Locate the cell with the specified text and output its [X, Y] center coordinate. 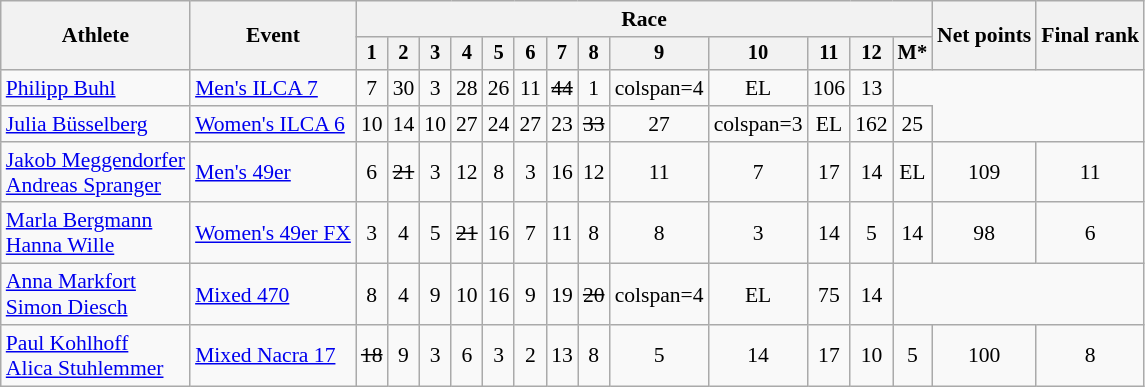
24 [499, 124]
20 [594, 294]
98 [984, 234]
Athlete [96, 36]
25 [912, 124]
Paul Kohlhoff Alica Stuhlemmer [96, 356]
162 [872, 124]
Women's 49er FX [273, 234]
Jakob Meggendorfer Andreas Spranger [96, 172]
106 [830, 88]
26 [499, 88]
109 [984, 172]
30 [404, 88]
Julia Büsselberg [96, 124]
Mixed Nacra 17 [273, 356]
M* [912, 54]
Men's 49er [273, 172]
Race [644, 19]
75 [830, 294]
colspan=3 [758, 124]
18 [372, 356]
44 [562, 88]
28 [467, 88]
33 [594, 124]
Net points [984, 36]
Anna Markfort Simon Diesch [96, 294]
Women's ILCA 6 [273, 124]
Final rank [1090, 36]
Marla Bergmann Hanna Wille [96, 234]
19 [562, 294]
Mixed 470 [273, 294]
23 [562, 124]
Philipp Buhl [96, 88]
100 [984, 356]
Men's ILCA 7 [273, 88]
Event [273, 36]
